Return (X, Y) of the center of cell containing provided text 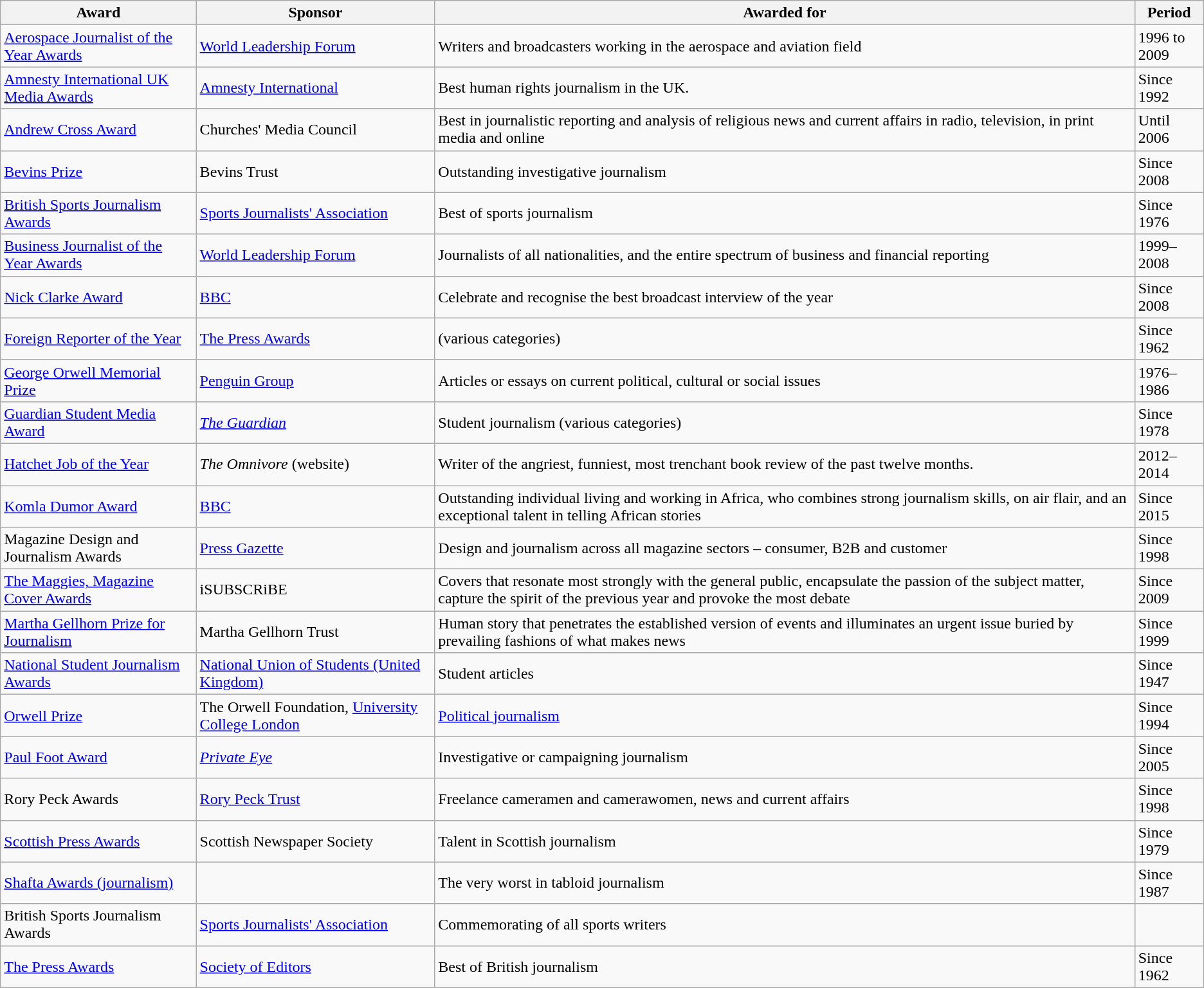
Rory Peck Trust (315, 799)
2012–2014 (1169, 464)
Writer of the angriest, funniest, most trenchant book review of the past twelve months. (785, 464)
Freelance cameramen and camerawomen, news and current affairs (785, 799)
Period (1169, 13)
Sponsor (315, 13)
Since 2005 (1169, 758)
Nick Clarke Award (98, 297)
Shafta Awards (journalism) (98, 883)
Until 2006 (1169, 130)
Press Gazette (315, 548)
Political journalism (785, 715)
National Student Journalism Awards (98, 674)
iSUBSCRiBE (315, 590)
Since 1999 (1169, 632)
Best of British journalism (785, 966)
Penguin Group (315, 381)
Since 2009 (1169, 590)
Design and journalism across all magazine sectors – consumer, B2B and customer (785, 548)
Churches' Media Council (315, 130)
Best of sports journalism (785, 214)
Orwell Prize (98, 715)
Talent in Scottish journalism (785, 841)
Business Journalist of the Year Awards (98, 255)
The Omnivore (website) (315, 464)
Hatchet Job of the Year (98, 464)
1996 to 2009 (1169, 46)
Awarded for (785, 13)
Since 1992 (1169, 87)
Scottish Newspaper Society (315, 841)
Bevins Prize (98, 171)
Aerospace Journalist of the Year Awards (98, 46)
Since 2015 (1169, 506)
Martha Gellhorn Trust (315, 632)
The very worst in tabloid journalism (785, 883)
Best human rights journalism in the UK. (785, 87)
Rory Peck Awards (98, 799)
National Union of Students (United Kingdom) (315, 674)
The Maggies, Magazine Cover Awards (98, 590)
Student journalism (various categories) (785, 422)
Human story that penetrates the established version of events and illuminates an urgent issue buried by prevailing fashions of what makes news (785, 632)
Amnesty International UK Media Awards (98, 87)
Commemorating of all sports writers (785, 925)
(various categories) (785, 338)
Guardian Student Media Award (98, 422)
Writers and broadcasters working in the aerospace and aviation field (785, 46)
1976–1986 (1169, 381)
Since 1987 (1169, 883)
Andrew Cross Award (98, 130)
Foreign Reporter of the Year (98, 338)
Investigative or campaigning journalism (785, 758)
Since 1976 (1169, 214)
Paul Foot Award (98, 758)
Since 1947 (1169, 674)
Best in journalistic reporting and analysis of religious news and current affairs in radio, television, in print media and online (785, 130)
1999–2008 (1169, 255)
Since 1978 (1169, 422)
Student articles (785, 674)
Outstanding investigative journalism (785, 171)
Articles or essays on current political, cultural or social issues (785, 381)
Celebrate and recognise the best broadcast interview of the year (785, 297)
The Orwell Foundation, University College London (315, 715)
Since 1994 (1169, 715)
Scottish Press Awards (98, 841)
Martha Gellhorn Prize for Journalism (98, 632)
Private Eye (315, 758)
George Orwell Memorial Prize (98, 381)
Journalists of all nationalities, and the entire spectrum of business and financial reporting (785, 255)
Award (98, 13)
Magazine Design and Journalism Awards (98, 548)
Bevins Trust (315, 171)
Komla Dumor Award (98, 506)
Since 1979 (1169, 841)
The Guardian (315, 422)
Society of Editors (315, 966)
Amnesty International (315, 87)
